From the cell containing the given text, extract its center point as [X, Y] coordinate. 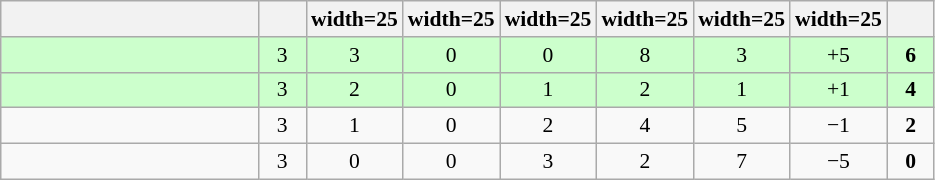
−5 [838, 162]
−1 [838, 126]
+1 [838, 90]
5 [742, 126]
8 [644, 55]
6 [911, 55]
+5 [838, 55]
7 [742, 162]
